Detect which cell encompasses the target text, then output its [x, y] center coordinate. 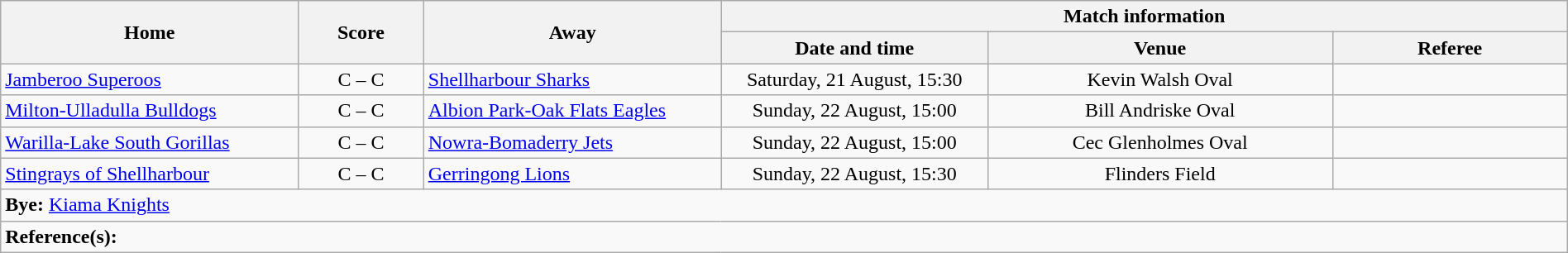
Albion Park-Oak Flats Eagles [572, 111]
Referee [1450, 48]
Nowra-Bomaderry Jets [572, 142]
Away [572, 32]
Bye: Kiama Knights [784, 205]
Saturday, 21 August, 15:30 [854, 79]
Warilla-Lake South Gorillas [150, 142]
Stingrays of Shellharbour [150, 174]
Home [150, 32]
Date and time [854, 48]
Reference(s): [784, 236]
Score [361, 32]
Shellharbour Sharks [572, 79]
Venue [1159, 48]
Bill Andriske Oval [1159, 111]
Sunday, 22 August, 15:30 [854, 174]
Milton-Ulladulla Bulldogs [150, 111]
Jamberoo Superoos [150, 79]
Kevin Walsh Oval [1159, 79]
Match information [1145, 17]
Flinders Field [1159, 174]
Gerringong Lions [572, 174]
Cec Glenholmes Oval [1159, 142]
